Output the (X, Y) coordinate of the center of the cell containing the given text.  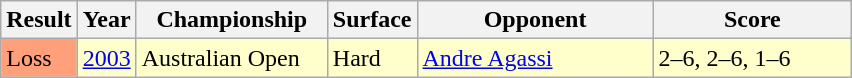
2003 (106, 58)
Loss (39, 58)
Championship (232, 20)
Hard (372, 58)
Score (752, 20)
Opponent (535, 20)
Year (106, 20)
Andre Agassi (535, 58)
Surface (372, 20)
Australian Open (232, 58)
2–6, 2–6, 1–6 (752, 58)
Result (39, 20)
